For the text-containing cell, return its midpoint in [x, y] coordinate format. 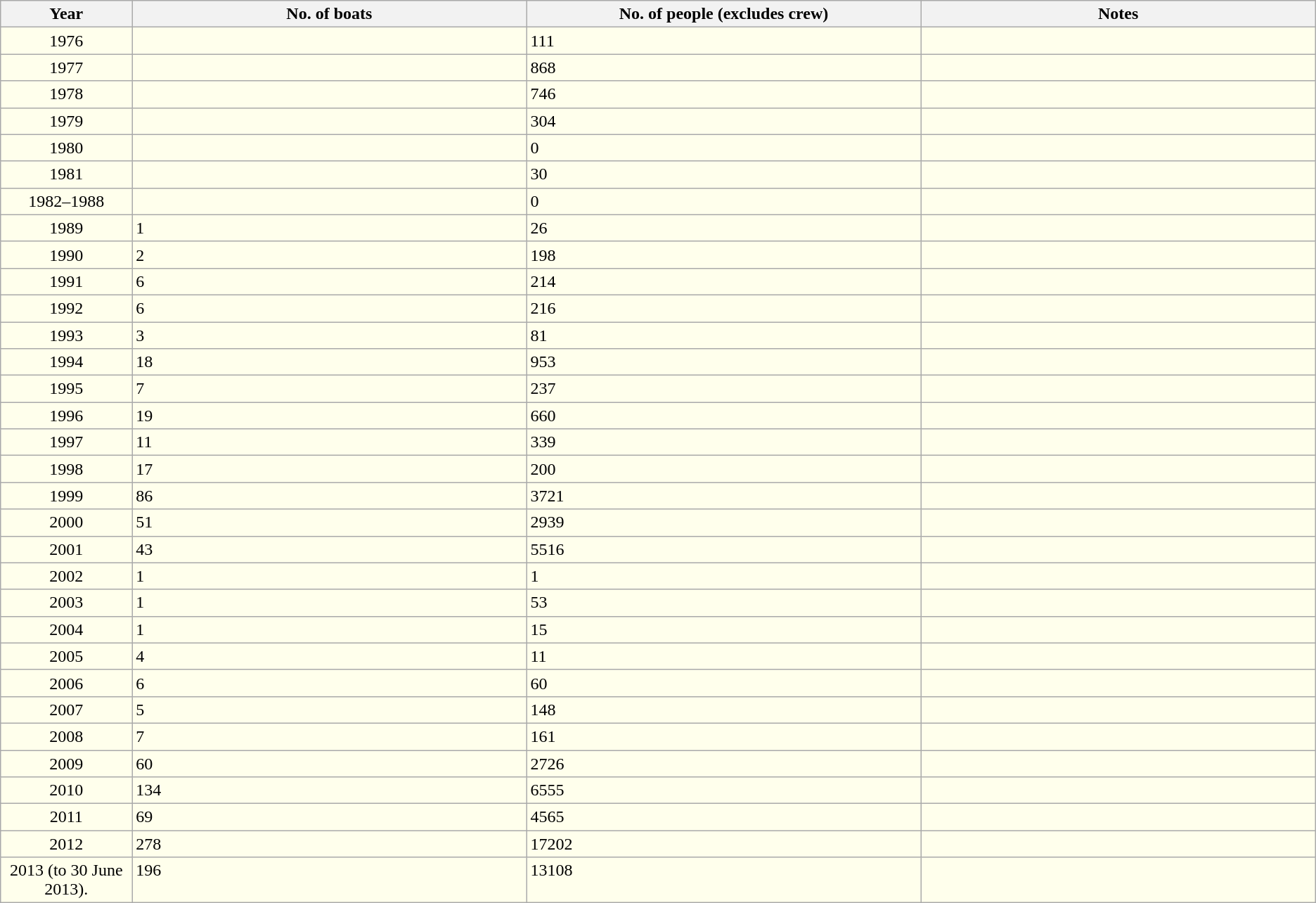
2000 [66, 523]
1994 [66, 362]
86 [329, 496]
81 [724, 335]
30 [724, 174]
339 [724, 442]
953 [724, 362]
2009 [66, 763]
4565 [724, 817]
2007 [66, 710]
134 [329, 790]
26 [724, 228]
237 [724, 389]
Year [66, 14]
2003 [66, 603]
1993 [66, 335]
2004 [66, 629]
1977 [66, 68]
2012 [66, 844]
216 [724, 308]
2005 [66, 656]
1998 [66, 469]
111 [724, 41]
1981 [66, 174]
2002 [66, 576]
2939 [724, 523]
15 [724, 629]
5516 [724, 549]
1976 [66, 41]
2008 [66, 736]
214 [724, 281]
148 [724, 710]
198 [724, 255]
1991 [66, 281]
2011 [66, 817]
1990 [66, 255]
17 [329, 469]
1995 [66, 389]
43 [329, 549]
304 [724, 121]
17202 [724, 844]
746 [724, 94]
3 [329, 335]
200 [724, 469]
196 [329, 880]
2 [329, 255]
53 [724, 603]
13108 [724, 880]
19 [329, 416]
1978 [66, 94]
161 [724, 736]
2010 [66, 790]
2013 (to 30 June 2013). [66, 880]
2001 [66, 549]
2726 [724, 763]
69 [329, 817]
4 [329, 656]
660 [724, 416]
868 [724, 68]
2006 [66, 683]
18 [329, 362]
3721 [724, 496]
1996 [66, 416]
1979 [66, 121]
1982–1988 [66, 201]
5 [329, 710]
1997 [66, 442]
1999 [66, 496]
No. of boats [329, 14]
6555 [724, 790]
51 [329, 523]
278 [329, 844]
1980 [66, 148]
No. of people (excludes crew) [724, 14]
Notes [1118, 14]
1989 [66, 228]
1992 [66, 308]
